Capture the cell that displays the provided text and extract its (x, y) central coordinate. 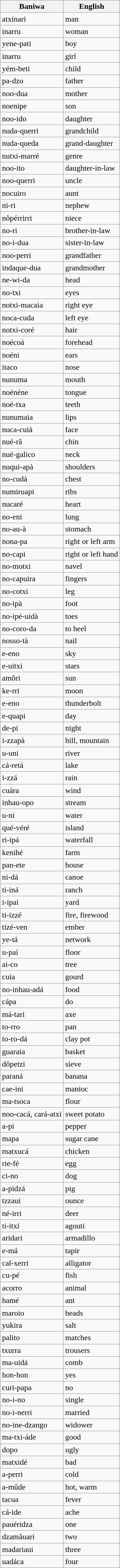
u-ni (32, 815)
a-perri (32, 1475)
aridari (32, 1238)
nuda-queda (32, 143)
foot (91, 604)
nose (91, 367)
comb (91, 1363)
to-rro (32, 1027)
good (91, 1437)
no-motxi (32, 566)
ache (91, 1512)
nutxi-marré (32, 156)
widower (91, 1425)
pauéridza (32, 1524)
amôri (32, 678)
curi-papa (32, 1388)
e-uitxi (32, 666)
night (91, 728)
no-coro-da (32, 629)
nocuiro (32, 193)
noécoá (32, 342)
chin (91, 442)
tongue (91, 392)
dôpetzi (32, 1064)
basket (91, 1052)
hon-hon (32, 1375)
bad (91, 1462)
no-i-dua (32, 243)
noenipe (32, 106)
cuia (32, 977)
noénéne (32, 392)
fever (91, 1499)
dog (91, 1176)
notxi-macaia (32, 305)
fire, firewood (91, 915)
atxinari (32, 19)
ranch (91, 890)
rain (91, 778)
lips (91, 417)
chest (91, 479)
indaque-dua (32, 268)
yém-beti (32, 69)
genre (91, 156)
ai-co (32, 965)
ears (91, 355)
trousers (91, 1350)
mouth (91, 380)
sun (91, 678)
yukira (32, 1325)
noéni (32, 355)
hot, warm (91, 1487)
lung (91, 516)
u-uni (32, 753)
mapa (32, 1138)
acorro (32, 1288)
noca-cuda (32, 317)
e-má (32, 1251)
daughter (91, 118)
nué-râ (32, 442)
cápa (32, 1002)
brother-in-law (91, 230)
de-pi (32, 728)
waterfall (91, 840)
grandfather (91, 255)
single (91, 1400)
cu-pé (32, 1275)
tapir (91, 1251)
dopo (32, 1450)
noo-ido (32, 118)
ti-iná (32, 890)
ye-tá (32, 939)
nuqui-apà (32, 467)
right or left hand (91, 554)
inhau-opo (32, 803)
ni-ri (32, 206)
three (91, 1549)
thunderbolt (91, 703)
face (91, 430)
noo-dua (32, 93)
ri-ipá (32, 840)
sky (91, 653)
ounce (91, 1201)
house (91, 865)
leg (91, 591)
no-capuira (32, 579)
right or left arm (91, 541)
a-pidzá (32, 1189)
noo-ito (32, 168)
noo-querri (32, 181)
nunumaia (32, 417)
pa-dzo (32, 81)
no-i-no (32, 1400)
yard (91, 902)
chicken (91, 1151)
to-ro-dá (32, 1039)
animal (91, 1288)
ant (91, 1300)
tzzaui (32, 1201)
i-ipaí (32, 902)
one (91, 1524)
cuára (32, 790)
tree (91, 965)
ti-izzé (32, 915)
axe (91, 1014)
beads (91, 1313)
navel (91, 566)
ni-dá (32, 877)
matxidé (32, 1462)
no-i-nerri (32, 1412)
man (91, 19)
child (91, 69)
no-ipé-uidà (32, 616)
no-au-à (32, 529)
pan-ete (32, 865)
hamé (32, 1300)
no-eni (32, 516)
agouti (91, 1226)
day (91, 716)
nail (91, 641)
network (91, 939)
noé-txa (32, 405)
e-quapi (32, 716)
i-zzapà (32, 740)
woman (91, 31)
rie-fé (32, 1164)
ma-txi-áde (32, 1437)
pan (91, 1027)
stomach (91, 529)
hill, mountain (91, 740)
cá-retá (32, 766)
ember (91, 927)
u-paí (32, 952)
nephew (91, 206)
no-capi (32, 554)
i-zzá (32, 778)
sister-in-law (91, 243)
ribs (91, 492)
boy (91, 44)
do (91, 1002)
né-irri (32, 1213)
floor (91, 952)
grandchild (91, 131)
flour (91, 1101)
girl (91, 56)
no-ine-dzango (32, 1425)
no-ri (32, 230)
son (91, 106)
cold (91, 1475)
nucaré (32, 504)
English (91, 7)
egg (91, 1164)
txurra (32, 1350)
gourd (91, 977)
matches (91, 1338)
maroio (32, 1313)
nôpérrirri (32, 218)
noo-cacá, cará-atxi (32, 1114)
father (91, 81)
sieve (91, 1064)
banana (91, 1076)
matxucá (32, 1151)
guaraia (32, 1052)
toes (91, 616)
a-mûde (32, 1487)
paraná (32, 1076)
teeth (91, 405)
head (91, 280)
ugly (91, 1450)
grandmother (91, 268)
no-txi (32, 293)
water (91, 815)
sweet potato (91, 1114)
itaco (32, 367)
niece (91, 218)
pig (91, 1189)
tacua (32, 1499)
nué-galico (32, 454)
neck (91, 454)
no (91, 1388)
alligator (91, 1263)
nosso-tà (32, 641)
grand-daughter (91, 143)
eyes (91, 293)
shoulders (91, 467)
river (91, 753)
stream (91, 803)
nunuma (32, 380)
forehead (91, 342)
food (91, 989)
mother (91, 93)
numiruapi (32, 492)
yene-pati (32, 44)
married (91, 1412)
ti-itxi (32, 1226)
pepper (91, 1126)
canoe (91, 877)
no-cotxi (32, 591)
uadáca (32, 1562)
cá-ide (32, 1512)
kenihé (32, 852)
farm (91, 852)
ma-uidá (32, 1363)
ci-no (32, 1176)
tizé-ven (32, 927)
right eye (91, 305)
daughter-in-law (91, 168)
moon (91, 691)
uncle (91, 181)
no-ipà (32, 604)
no-cudà (32, 479)
madariaui (32, 1549)
dzamâuari (32, 1537)
ne-wi-da (32, 280)
noo-perri (32, 255)
yes (91, 1375)
palito (32, 1338)
aunt (91, 193)
nuca-cuià (32, 430)
to heel (91, 629)
lake (91, 766)
má-tari (32, 1014)
cal-xerri (32, 1263)
clay pot (91, 1039)
stars (91, 666)
two (91, 1537)
ke-rri (32, 691)
fish (91, 1275)
heart (91, 504)
left eye (91, 317)
sugar cane (91, 1138)
a-pi (32, 1126)
four (91, 1562)
deer (91, 1213)
notxi-coré (32, 330)
ma-tsoca (32, 1101)
salt (91, 1325)
qué-véré (32, 828)
Baniwa (32, 7)
wind (91, 790)
nona-pa (32, 541)
island (91, 828)
no-inhau-adá (32, 989)
manioc (91, 1089)
hair (91, 330)
fingers (91, 579)
armadillo (91, 1238)
cae-ini (32, 1089)
nuda-querri (32, 131)
